Find where the given text appears and provide that cell's center as (X, Y) coordinate. 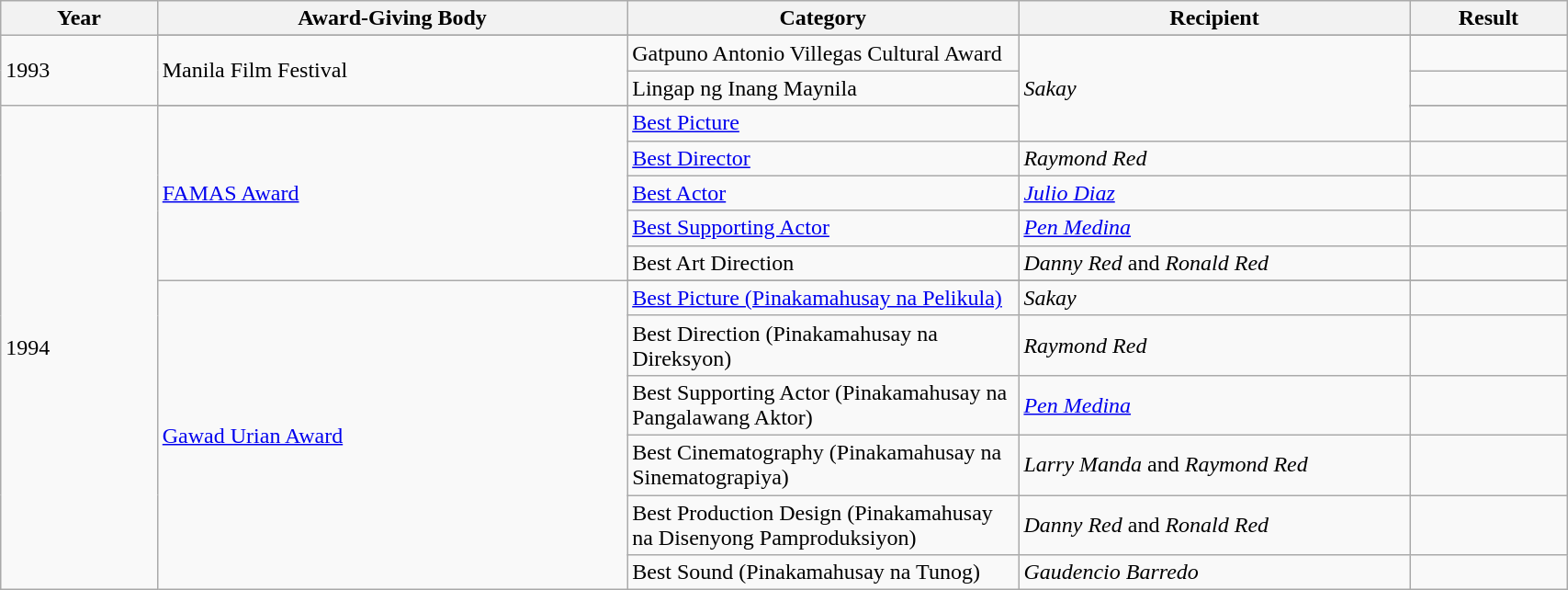
Gawad Urian Award (391, 435)
Best Director (823, 158)
Best Supporting Actor (Pinakamahusay na Pangalawang Aktor) (823, 404)
Result (1488, 18)
Lingap ng Inang Maynila (823, 88)
Gatpuno Antonio Villegas Cultural Award (823, 53)
Best Direction (Pinakamahusay na Direksyon) (823, 346)
Best Production Design (Pinakamahusay na Disenyong Pamproduksiyon) (823, 524)
Category (823, 18)
Best Cinematography (Pinakamahusay na Sinematograpiya) (823, 465)
Best Picture (823, 123)
1993 (79, 71)
Award-Giving Body (391, 18)
FAMAS Award (391, 193)
Best Actor (823, 193)
Gaudencio Barredo (1214, 573)
Recipient (1214, 18)
Year (79, 18)
Manila Film Festival (391, 71)
Julio Diaz (1214, 193)
Larry Manda and Raymond Red (1214, 465)
1994 (79, 347)
Best Sound (Pinakamahusay na Tunog) (823, 573)
Best Supporting Actor (823, 228)
Best Picture (Pinakamahusay na Pelikula) (823, 298)
Best Art Direction (823, 263)
